Scan for the cell matching the given text and deliver its [x, y] coordinate at center. 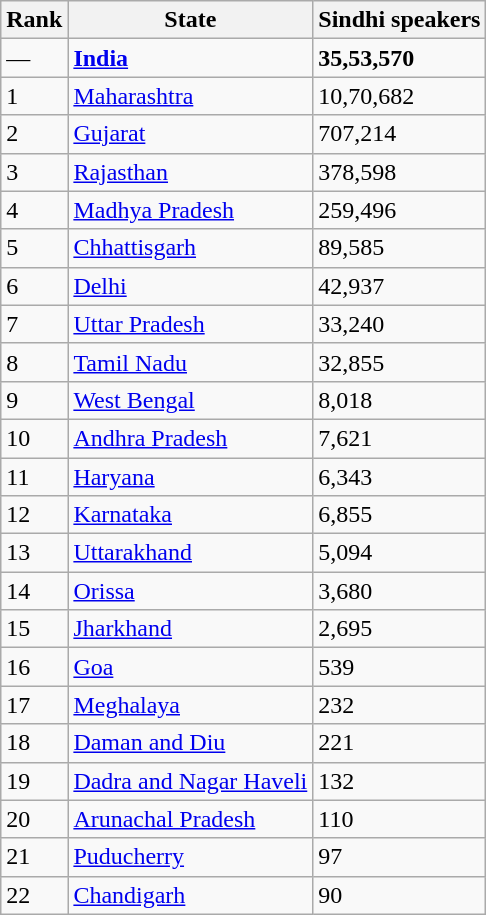
Puducherry [190, 857]
Daman and Diu [190, 743]
5 [34, 248]
97 [400, 857]
2 [34, 134]
14 [34, 591]
8,018 [400, 400]
33,240 [400, 324]
15 [34, 629]
2,695 [400, 629]
Chandigarh [190, 895]
Dadra and Nagar Haveli [190, 781]
3 [34, 172]
Uttarakhand [190, 553]
21 [34, 857]
Gujarat [190, 134]
Andhra Pradesh [190, 438]
90 [400, 895]
10 [34, 438]
6 [34, 286]
6,855 [400, 515]
Arunachal Pradesh [190, 819]
32,855 [400, 362]
22 [34, 895]
221 [400, 743]
Uttar Pradesh [190, 324]
18 [34, 743]
Orissa [190, 591]
— [34, 58]
539 [400, 667]
Sindhi speakers [400, 20]
Meghalaya [190, 705]
West Bengal [190, 400]
35,53,570 [400, 58]
110 [400, 819]
259,496 [400, 210]
13 [34, 553]
Jharkhand [190, 629]
Madhya Pradesh [190, 210]
17 [34, 705]
707,214 [400, 134]
4 [34, 210]
12 [34, 515]
3,680 [400, 591]
232 [400, 705]
Goa [190, 667]
9 [34, 400]
1 [34, 96]
378,598 [400, 172]
7,621 [400, 438]
India [190, 58]
19 [34, 781]
Maharashtra [190, 96]
132 [400, 781]
8 [34, 362]
20 [34, 819]
Chhattisgarh [190, 248]
State [190, 20]
Tamil Nadu [190, 362]
11 [34, 477]
Rajasthan [190, 172]
Haryana [190, 477]
Karnataka [190, 515]
42,937 [400, 286]
10,70,682 [400, 96]
Rank [34, 20]
5,094 [400, 553]
16 [34, 667]
7 [34, 324]
Delhi [190, 286]
89,585 [400, 248]
6,343 [400, 477]
